Capture the cell that displays the provided text and extract its (X, Y) central coordinate. 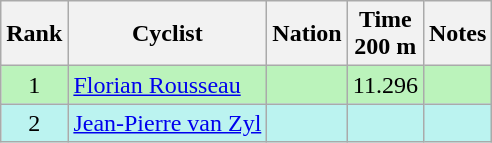
2 (34, 123)
Rank (34, 34)
Time200 m (385, 34)
Nation (307, 34)
1 (34, 85)
Cyclist (168, 34)
Jean-Pierre van Zyl (168, 123)
Florian Rousseau (168, 85)
11.296 (385, 85)
Notes (457, 34)
